Scan for the cell matching the given text and deliver its (x, y) coordinate at center. 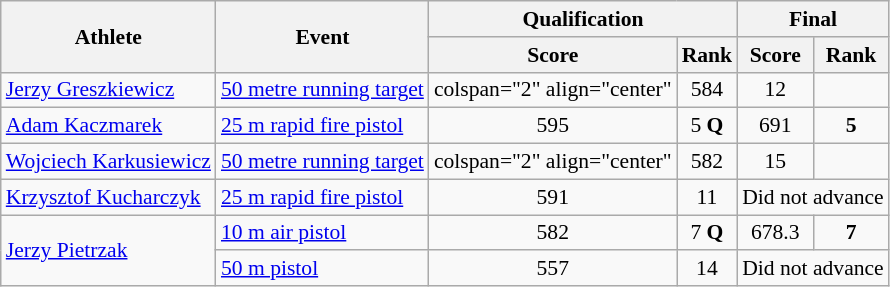
557 (553, 269)
15 (775, 162)
Wojciech Karkusiewicz (108, 162)
7 (850, 233)
50 m pistol (322, 269)
11 (708, 197)
Jerzy Greszkiewicz (108, 90)
5 Q (708, 126)
5 (850, 126)
14 (708, 269)
Qualification (583, 19)
Jerzy Pietrzak (108, 250)
678.3 (775, 233)
Krzysztof Kucharczyk (108, 197)
7 Q (708, 233)
595 (553, 126)
Athlete (108, 36)
Final (813, 19)
584 (708, 90)
10 m air pistol (322, 233)
691 (775, 126)
12 (775, 90)
Adam Kaczmarek (108, 126)
Event (322, 36)
591 (553, 197)
